For the text-containing cell, return its midpoint in [x, y] coordinate format. 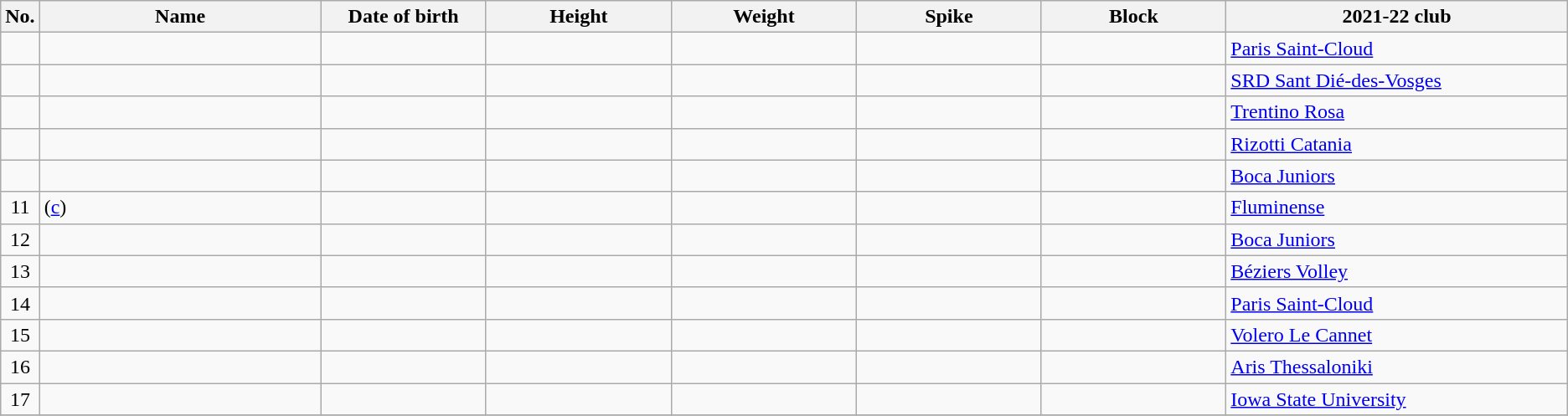
No. [20, 17]
12 [20, 239]
Trentino Rosa [1397, 112]
Block [1134, 17]
16 [20, 367]
Béziers Volley [1397, 271]
17 [20, 399]
Date of birth [404, 17]
Weight [764, 17]
2021-22 club [1397, 17]
SRD Sant Dié-des-Vosges [1397, 80]
Rizotti Catania [1397, 144]
15 [20, 335]
Fluminense [1397, 208]
13 [20, 271]
11 [20, 208]
Name [180, 17]
Spike [950, 17]
Height [578, 17]
Aris Thessaloniki [1397, 367]
(c) [180, 208]
14 [20, 303]
Iowa State University [1397, 399]
Volero Le Cannet [1397, 335]
